Detect which cell encompasses the target text, then output its (x, y) center coordinate. 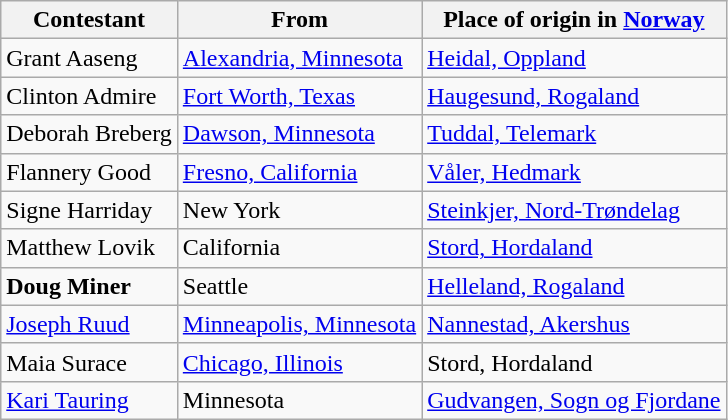
Seattle (299, 286)
Minneapolis, Minnesota (299, 324)
Joseph Ruud (90, 324)
Dawson, Minnesota (299, 134)
Kari Tauring (90, 400)
Heidal, Oppland (574, 58)
Deborah Breberg (90, 134)
Grant Aaseng (90, 58)
Alexandria, Minnesota (299, 58)
Nannestad, Akershus (574, 324)
Våler, Hedmark (574, 172)
Helleland, Rogaland (574, 286)
Fort Worth, Texas (299, 96)
Signe Harriday (90, 210)
Place of origin in Norway (574, 20)
Maia Surace (90, 362)
Minnesota (299, 400)
Flannery Good (90, 172)
From (299, 20)
Chicago, Illinois (299, 362)
New York (299, 210)
Contestant (90, 20)
Gudvangen, Sogn og Fjordane (574, 400)
Haugesund, Rogaland (574, 96)
Tuddal, Telemark (574, 134)
Doug Miner (90, 286)
Fresno, California (299, 172)
Matthew Lovik (90, 248)
Steinkjer, Nord-Trøndelag (574, 210)
California (299, 248)
Clinton Admire (90, 96)
